Identify which cell holds the provided text, then report its (X, Y) central coordinate. 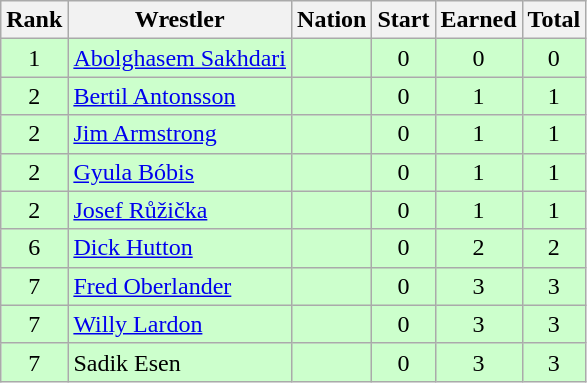
Total (554, 20)
Nation (332, 20)
Abolghasem Sakhdari (180, 58)
Willy Lardon (180, 324)
Wrestler (180, 20)
Fred Oberlander (180, 286)
Josef Růžička (180, 210)
Start (404, 20)
Earned (478, 20)
Rank (34, 20)
Jim Armstrong (180, 134)
Sadik Esen (180, 362)
Bertil Antonsson (180, 96)
6 (34, 248)
Gyula Bóbis (180, 172)
Dick Hutton (180, 248)
